Search for the cell housing the specified text and yield its (x, y) center coordinate. 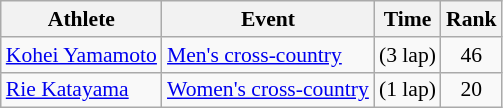
Event (268, 19)
Rank (472, 19)
Rie Katayama (82, 90)
20 (472, 90)
(1 lap) (408, 90)
(3 lap) (408, 55)
Time (408, 19)
Men's cross-country (268, 55)
46 (472, 55)
Athlete (82, 19)
Kohei Yamamoto (82, 55)
Women's cross-country (268, 90)
